Identify which cell holds the provided text, then report its (x, y) central coordinate. 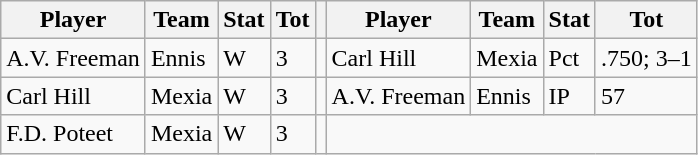
IP (569, 96)
Pct (569, 58)
57 (646, 96)
.750; 3–1 (646, 58)
F.D. Poteet (74, 134)
